Return (X, Y) of the center of cell containing provided text 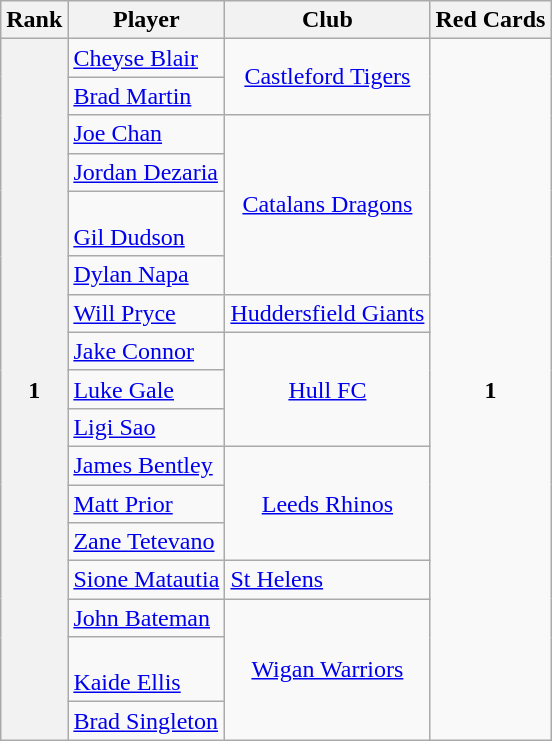
Club (328, 20)
Player (146, 20)
James Bentley (146, 465)
Jake Connor (146, 351)
John Bateman (146, 618)
Sione Matautia (146, 580)
Zane Tetevano (146, 542)
Wigan Warriors (328, 670)
Leeds Rhinos (328, 503)
Jordan Dezaria (146, 172)
Catalans Dragons (328, 204)
Ligi Sao (146, 427)
Gil Dudson (146, 224)
Hull FC (328, 389)
Brad Singleton (146, 721)
Kaide Ellis (146, 670)
St Helens (328, 580)
Castleford Tigers (328, 77)
Joe Chan (146, 134)
Luke Gale (146, 389)
Matt Prior (146, 503)
Brad Martin (146, 96)
Red Cards (490, 20)
Cheyse Blair (146, 58)
Will Pryce (146, 313)
Rank (34, 20)
Huddersfield Giants (328, 313)
Dylan Napa (146, 275)
